Output the [X, Y] coordinate of the center of the cell containing the given text.  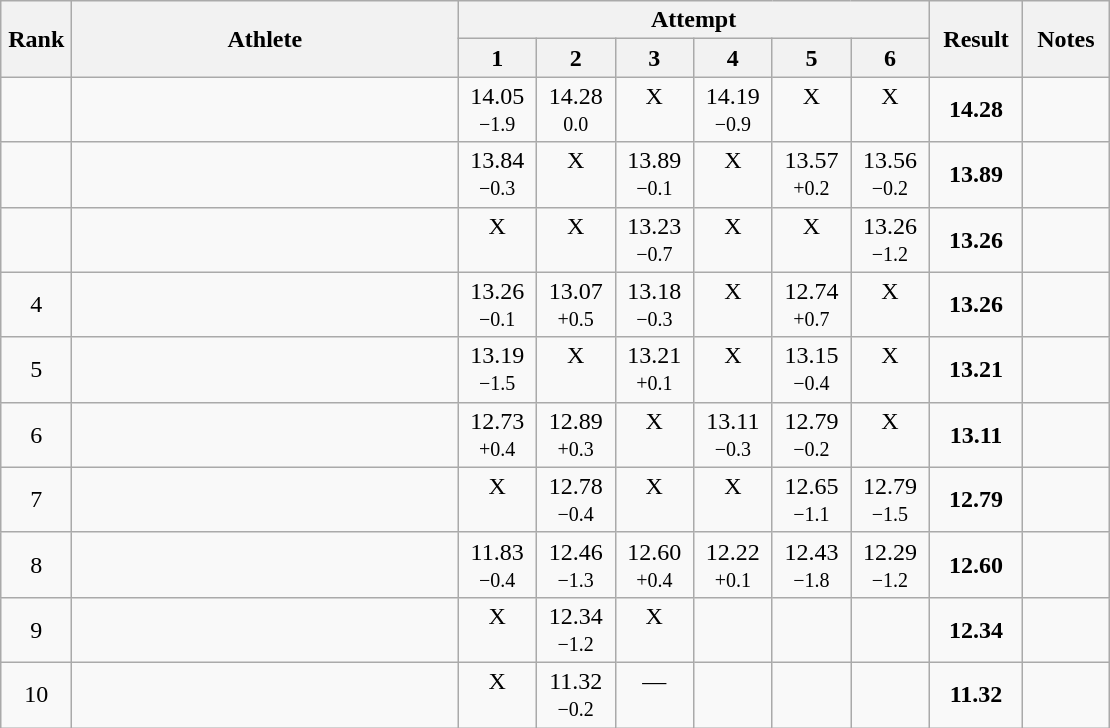
3 [654, 58]
Rank [36, 39]
13.11 [976, 434]
Attempt [694, 20]
13.26−1.2 [890, 240]
12.79−0.2 [812, 434]
2 [576, 58]
9 [36, 630]
13.89 [976, 174]
13.21 [976, 370]
13.84−0.3 [498, 174]
11.32−0.2 [576, 694]
13.18−0.3 [654, 304]
Notes [1066, 39]
12.60+0.4 [654, 564]
13.19−1.5 [498, 370]
10 [36, 694]
12.22+0.1 [734, 564]
14.05−1.9 [498, 110]
8 [36, 564]
11.83−0.4 [498, 564]
12.46−1.3 [576, 564]
13.26−0.1 [498, 304]
12.78−0.4 [576, 500]
13.07+0.5 [576, 304]
12.29−1.2 [890, 564]
Athlete [265, 39]
13.57+0.2 [812, 174]
13.21+0.1 [654, 370]
Result [976, 39]
14.280.0 [576, 110]
12.43−1.8 [812, 564]
13.89−0.1 [654, 174]
14.28 [976, 110]
12.34−1.2 [576, 630]
13.15−0.4 [812, 370]
13.23−0.7 [654, 240]
12.79 [976, 500]
12.79−1.5 [890, 500]
7 [36, 500]
14.19−0.9 [734, 110]
13.11−0.3 [734, 434]
12.34 [976, 630]
— [654, 694]
13.56−0.2 [890, 174]
11.32 [976, 694]
12.65−1.1 [812, 500]
12.74+0.7 [812, 304]
1 [498, 58]
12.60 [976, 564]
12.89+0.3 [576, 434]
12.73+0.4 [498, 434]
